Pinpoint the cell where the given text exists, returning its [X, Y] midpoint coordinate. 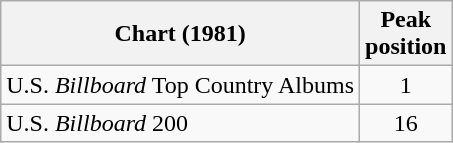
U.S. Billboard 200 [180, 123]
16 [406, 123]
U.S. Billboard Top Country Albums [180, 85]
Chart (1981) [180, 34]
Peakposition [406, 34]
1 [406, 85]
